Determine the [X, Y] coordinate at the center of the cell enclosing the given text.  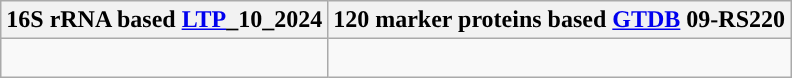
16S rRNA based LTP_10_2024 [164, 20]
120 marker proteins based GTDB 09-RS220 [560, 20]
